Determine the (X, Y) coordinate at the center of the cell enclosing the given text.  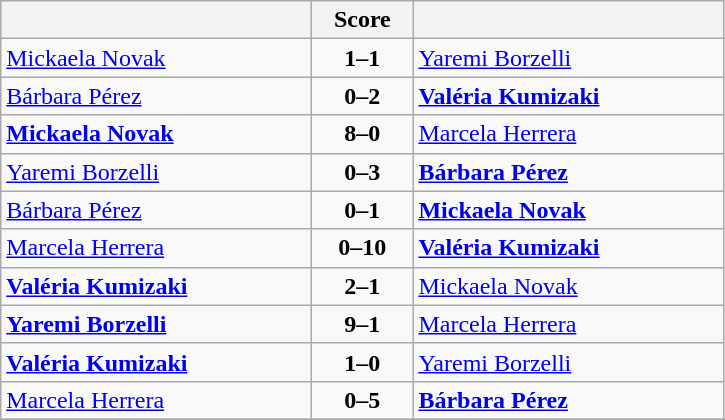
0–10 (362, 248)
0–3 (362, 172)
0–2 (362, 96)
2–1 (362, 286)
0–1 (362, 210)
0–5 (362, 400)
1–1 (362, 58)
8–0 (362, 134)
9–1 (362, 324)
1–0 (362, 362)
Score (362, 20)
